Determine the [x, y] coordinate at the center of the cell enclosing the given text.  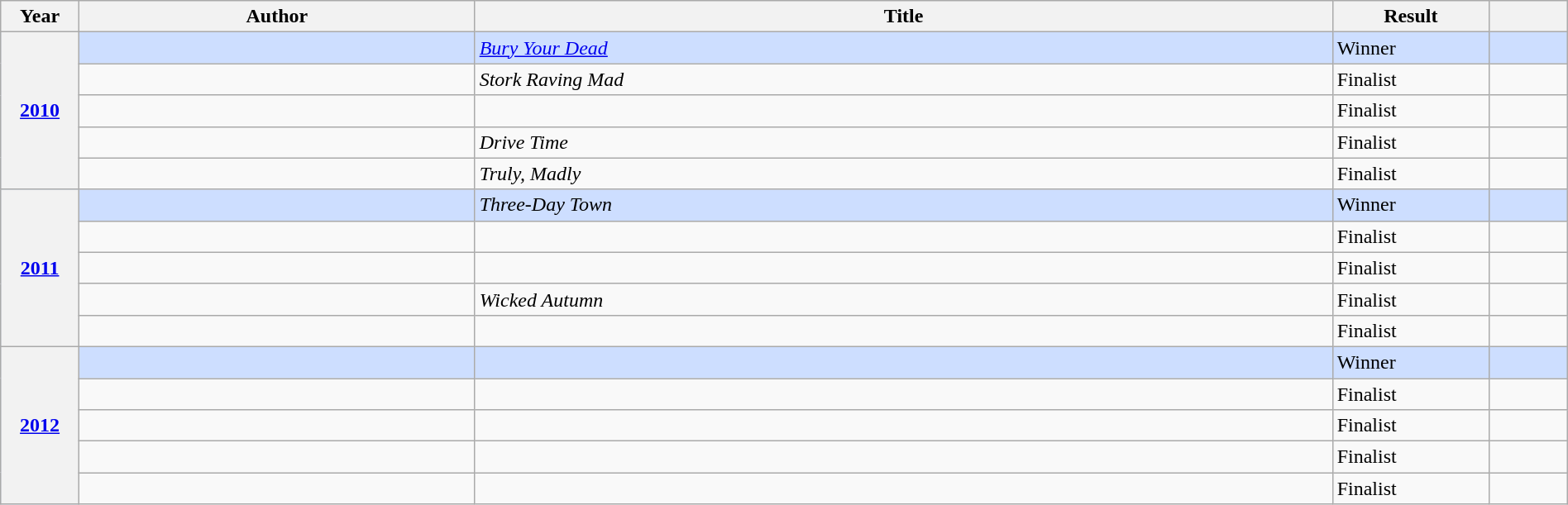
Title [903, 17]
2011 [40, 268]
Bury Your Dead [903, 48]
Stork Raving Mad [903, 79]
Drive Time [903, 142]
Author [276, 17]
2012 [40, 425]
Truly, Madly [903, 174]
Result [1411, 17]
Year [40, 17]
Three-Day Town [903, 205]
Wicked Autumn [903, 299]
2010 [40, 111]
